Identify which cell holds the provided text, then report its [x, y] central coordinate. 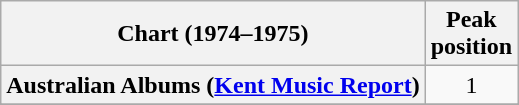
Australian Albums (Kent Music Report) [213, 85]
1 [471, 85]
Peakposition [471, 34]
Chart (1974–1975) [213, 34]
